Determine the (x, y) coordinate at the center of the cell enclosing the given text.  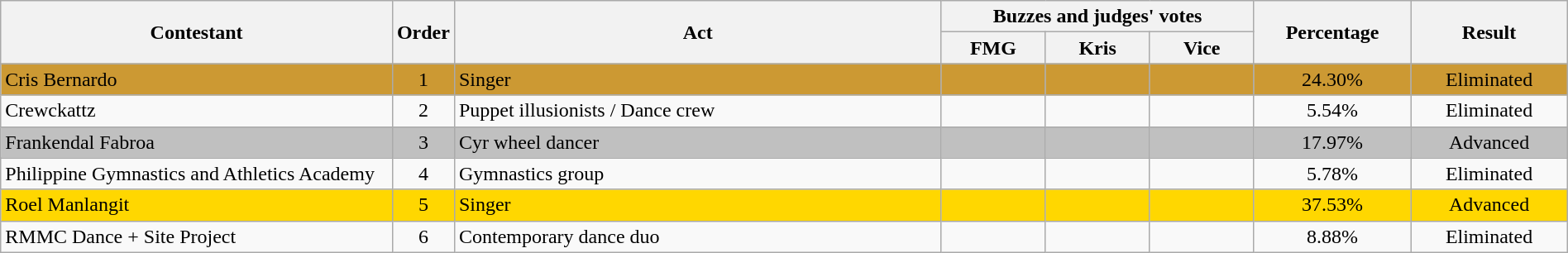
Puppet illusionists / Dance crew (697, 111)
Contemporary dance duo (697, 236)
5 (423, 205)
37.53% (1331, 205)
RMMC Dance + Site Project (197, 236)
Buzzes and judges' votes (1097, 17)
Roel Manlangit (197, 205)
24.30% (1331, 79)
Result (1489, 32)
Gymnastics group (697, 174)
2 (423, 111)
3 (423, 142)
8.88% (1331, 236)
Kris (1097, 48)
Act (697, 32)
Vice (1202, 48)
Order (423, 32)
5.54% (1331, 111)
Crewckattz (197, 111)
Percentage (1331, 32)
4 (423, 174)
Frankendal Fabroa (197, 142)
Cyr wheel dancer (697, 142)
1 (423, 79)
Cris Bernardo (197, 79)
Contestant (197, 32)
5.78% (1331, 174)
17.97% (1331, 142)
Philippine Gymnastics and Athletics Academy (197, 174)
FMG (993, 48)
6 (423, 236)
